Pinpoint the cell where the given text exists, returning its [x, y] midpoint coordinate. 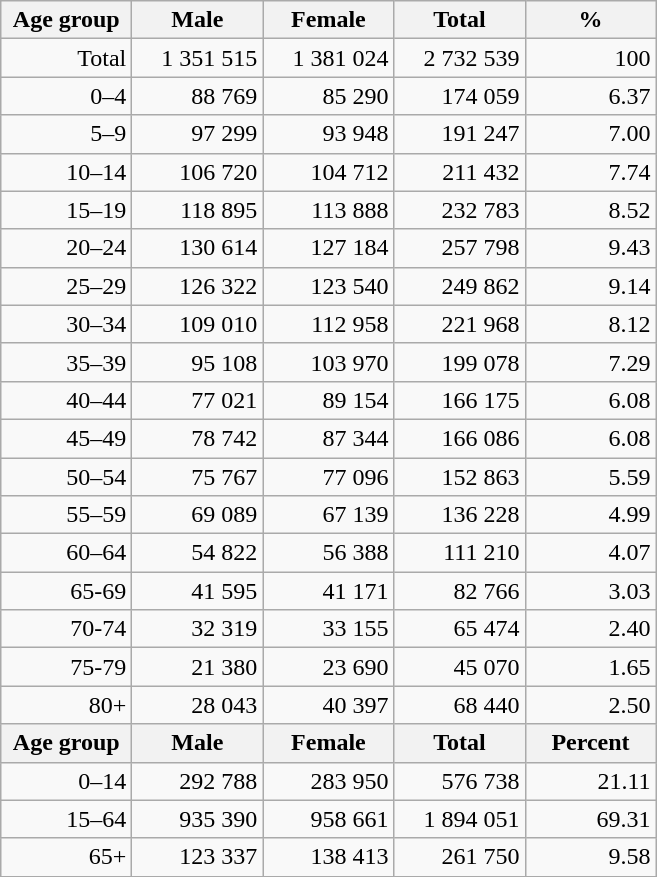
0–14 [66, 781]
166 175 [460, 400]
32 319 [198, 629]
1.65 [590, 667]
283 950 [328, 781]
127 184 [328, 248]
65 474 [460, 629]
1 351 515 [198, 58]
45 070 [460, 667]
35–39 [66, 362]
7.00 [590, 134]
45–49 [66, 438]
56 388 [328, 553]
25–29 [66, 286]
3.03 [590, 591]
123 540 [328, 286]
7.29 [590, 362]
113 888 [328, 210]
7.74 [590, 172]
40 397 [328, 705]
95 108 [198, 362]
67 139 [328, 515]
54 822 [198, 553]
221 968 [460, 324]
104 712 [328, 172]
138 413 [328, 857]
60–64 [66, 553]
75 767 [198, 477]
21 380 [198, 667]
257 798 [460, 248]
0–4 [66, 96]
103 970 [328, 362]
111 210 [460, 553]
249 862 [460, 286]
65-69 [66, 591]
5–9 [66, 134]
87 344 [328, 438]
130 614 [198, 248]
23 690 [328, 667]
41 595 [198, 591]
9.43 [590, 248]
89 154 [328, 400]
41 171 [328, 591]
109 010 [198, 324]
199 078 [460, 362]
1 381 024 [328, 58]
2.50 [590, 705]
93 948 [328, 134]
152 863 [460, 477]
9.14 [590, 286]
69.31 [590, 819]
174 059 [460, 96]
211 432 [460, 172]
28 043 [198, 705]
75-79 [66, 667]
85 290 [328, 96]
65+ [66, 857]
935 390 [198, 819]
4.99 [590, 515]
% [590, 20]
136 228 [460, 515]
958 661 [328, 819]
88 769 [198, 96]
68 440 [460, 705]
70-74 [66, 629]
9.58 [590, 857]
77 096 [328, 477]
50–54 [66, 477]
2.40 [590, 629]
191 247 [460, 134]
33 155 [328, 629]
106 720 [198, 172]
2 732 539 [460, 58]
55–59 [66, 515]
77 021 [198, 400]
232 783 [460, 210]
82 766 [460, 591]
69 089 [198, 515]
261 750 [460, 857]
78 742 [198, 438]
6.37 [590, 96]
8.12 [590, 324]
21.11 [590, 781]
5.59 [590, 477]
100 [590, 58]
40–44 [66, 400]
1 894 051 [460, 819]
15–64 [66, 819]
166 086 [460, 438]
97 299 [198, 134]
4.07 [590, 553]
576 738 [460, 781]
30–34 [66, 324]
126 322 [198, 286]
10–14 [66, 172]
118 895 [198, 210]
112 958 [328, 324]
20–24 [66, 248]
292 788 [198, 781]
15–19 [66, 210]
Percent [590, 743]
123 337 [198, 857]
80+ [66, 705]
8.52 [590, 210]
